Extract the [X, Y] coordinate from the center of the cell holding the provided text.  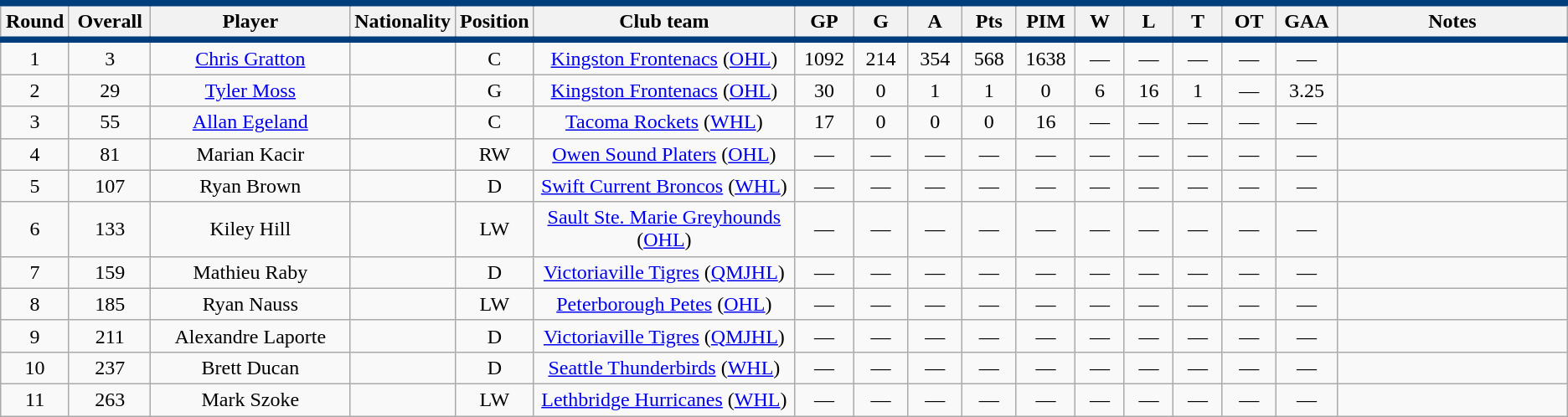
Seattle Thunderbirds (WHL) [663, 368]
568 [988, 57]
Alexandre Laporte [250, 336]
Player [250, 22]
Sault Ste. Marie Greyhounds (OHL) [663, 229]
L [1148, 22]
Club team [663, 22]
Brett Ducan [250, 368]
GAA [1307, 22]
Ryan Nauss [250, 304]
PIM [1045, 22]
10 [35, 368]
Notes [1452, 22]
107 [109, 186]
159 [109, 272]
Peterborough Petes (OHL) [663, 304]
Position [494, 22]
11 [35, 399]
4 [35, 154]
RW [494, 154]
Lethbridge Hurricanes (WHL) [663, 399]
1638 [1045, 57]
214 [881, 57]
Chris Gratton [250, 57]
81 [109, 154]
Owen Sound Platers (OHL) [663, 154]
Marian Kacir [250, 154]
237 [109, 368]
Ryan Brown [250, 186]
OT [1249, 22]
Allan Egeland [250, 122]
354 [935, 57]
Mathieu Raby [250, 272]
T [1198, 22]
Tacoma Rockets (WHL) [663, 122]
Round [35, 22]
5 [35, 186]
Swift Current Broncos (WHL) [663, 186]
7 [35, 272]
A [935, 22]
Kiley Hill [250, 229]
2 [35, 90]
263 [109, 399]
185 [109, 304]
55 [109, 122]
Pts [988, 22]
211 [109, 336]
3.25 [1307, 90]
Nationality [403, 22]
17 [824, 122]
W [1100, 22]
8 [35, 304]
29 [109, 90]
1092 [824, 57]
30 [824, 90]
Tyler Moss [250, 90]
133 [109, 229]
Mark Szoke [250, 399]
GP [824, 22]
9 [35, 336]
Overall [109, 22]
